Output the [x, y] coordinate of the center of the cell containing the given text.  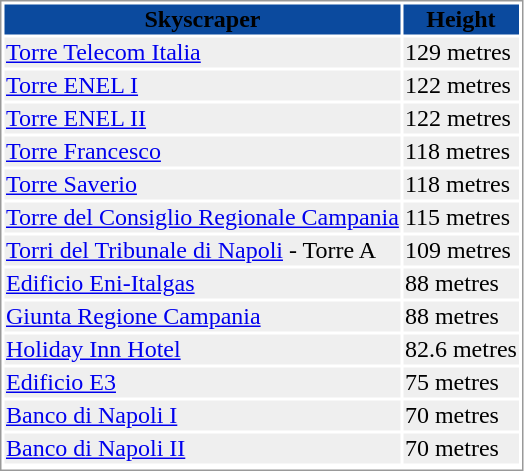
Edificio E3 [202, 383]
Torre del Consiglio Regionale Campania [202, 217]
Banco di Napoli I [202, 415]
115 metres [460, 217]
129 metres [460, 53]
Torre Francesco [202, 151]
Giunta Regione Campania [202, 317]
Skyscraper [202, 19]
82.6 metres [460, 349]
Holiday Inn Hotel [202, 349]
Torre Saverio [202, 185]
Torre ENEL I [202, 85]
Torre ENEL II [202, 119]
Height [460, 19]
Torri del Tribunale di Napoli - Torre A [202, 251]
Banco di Napoli II [202, 449]
75 metres [460, 383]
Edificio Eni-Italgas [202, 283]
109 metres [460, 251]
Torre Telecom Italia [202, 53]
